Return the [X, Y] coordinate for the center point of the cell that contains the specified text.  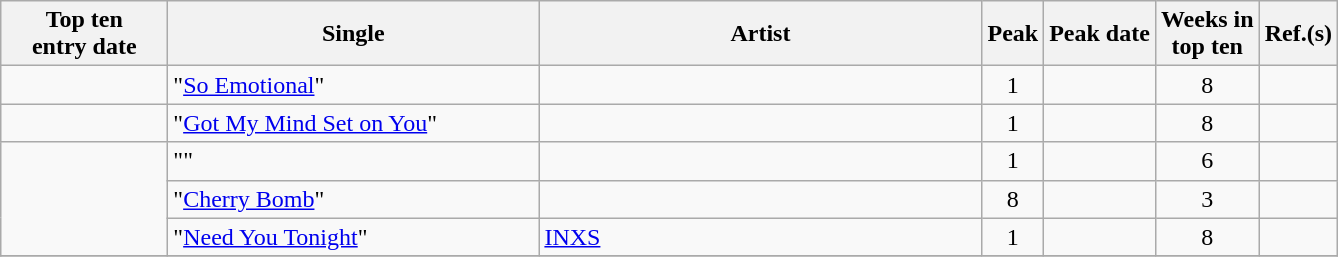
"Need You Tonight" [354, 237]
Ref.(s) [1298, 34]
Weeks intop ten [1207, 34]
Artist [760, 34]
"" [354, 161]
Top tenentry date [84, 34]
3 [1207, 199]
"So Emotional" [354, 85]
Peak date [1100, 34]
6 [1207, 161]
INXS [760, 237]
"Cherry Bomb" [354, 199]
Single [354, 34]
Peak [1013, 34]
"Got My Mind Set on You" [354, 123]
